For the text-containing cell, return its midpoint in (X, Y) coordinate format. 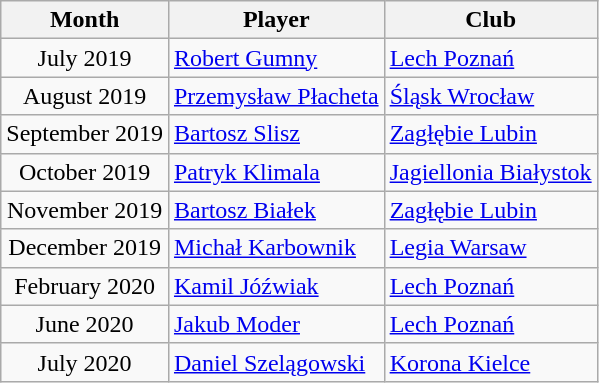
Club (490, 20)
Korona Kielce (490, 362)
September 2019 (85, 134)
Jagiellonia Białystok (490, 172)
July 2019 (85, 58)
Kamil Jóźwiak (276, 286)
August 2019 (85, 96)
Legia Warsaw (490, 248)
Patryk Klimala (276, 172)
July 2020 (85, 362)
February 2020 (85, 286)
Bartosz Slisz (276, 134)
Przemysław Płacheta (276, 96)
June 2020 (85, 324)
Michał Karbownik (276, 248)
Daniel Szelągowski (276, 362)
Bartosz Białek (276, 210)
Robert Gumny (276, 58)
Player (276, 20)
Śląsk Wrocław (490, 96)
Jakub Moder (276, 324)
December 2019 (85, 248)
Month (85, 20)
October 2019 (85, 172)
November 2019 (85, 210)
